Return the (X, Y) coordinate for the center point of the cell that contains the specified text.  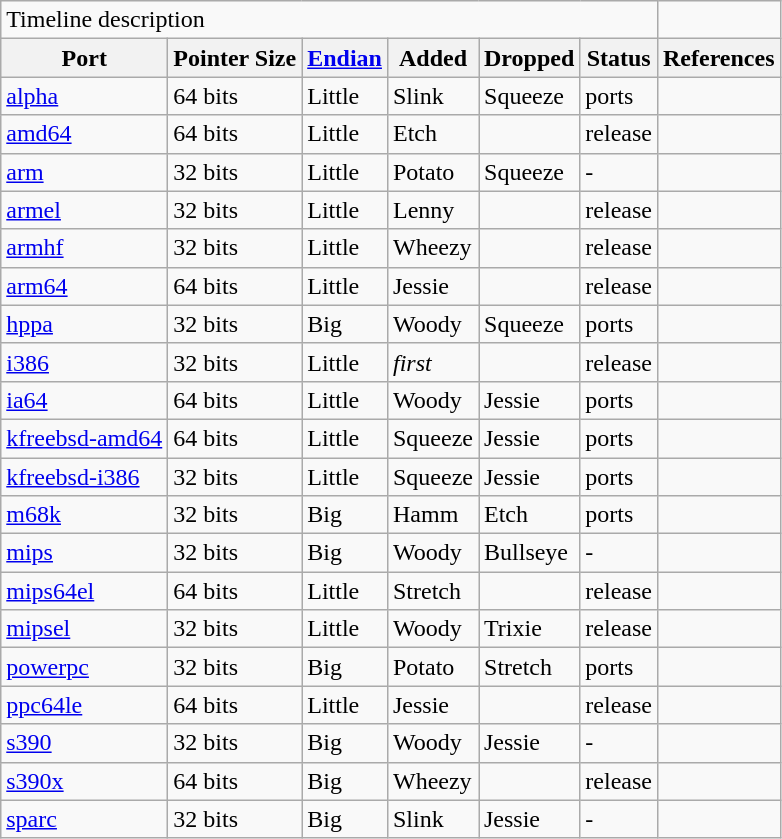
hppa (84, 324)
sparc (84, 819)
Endian (345, 58)
armhf (84, 248)
Lenny (432, 210)
mips (84, 553)
mips64el (84, 591)
powerpc (84, 667)
s390 (84, 743)
Bullseye (528, 553)
References (718, 58)
i386 (84, 362)
amd64 (84, 134)
Pointer Size (235, 58)
Trixie (528, 629)
Hamm (432, 515)
ppc64le (84, 705)
Added (432, 58)
kfreebsd-amd64 (84, 438)
first (432, 362)
mipsel (84, 629)
Status (619, 58)
s390x (84, 781)
Timeline description (330, 20)
alpha (84, 96)
Port (84, 58)
Dropped (528, 58)
armel (84, 210)
arm64 (84, 286)
ia64 (84, 400)
m68k (84, 515)
kfreebsd-i386 (84, 477)
arm (84, 172)
